Return [x, y] of the center of cell containing provided text 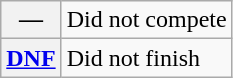
Did not finish [146, 58]
DNF [31, 58]
— [31, 20]
Did not compete [146, 20]
